Extract the [X, Y] coordinate from the center of the cell holding the provided text.  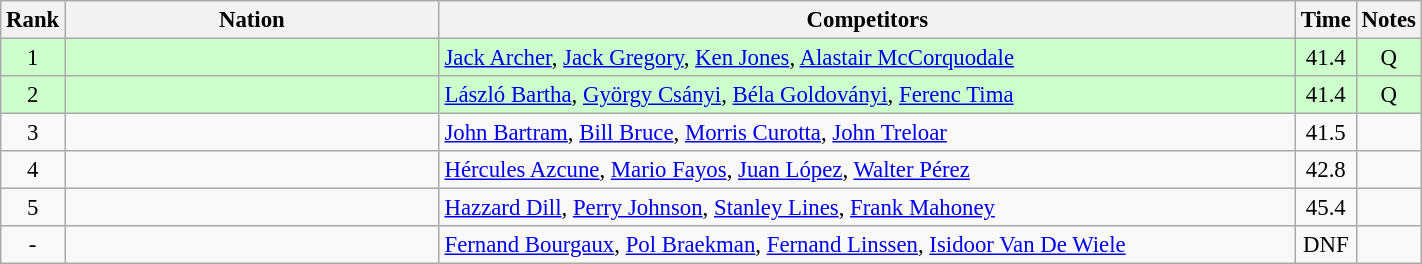
Hércules Azcune, Mario Fayos, Juan López, Walter Pérez [867, 170]
3 [33, 133]
DNF [1326, 245]
42.8 [1326, 170]
2 [33, 95]
Time [1326, 20]
5 [33, 208]
John Bartram, Bill Bruce, Morris Curotta, John Treloar [867, 133]
László Bartha, György Csányi, Béla Goldoványi, Ferenc Tima [867, 95]
Hazzard Dill, Perry Johnson, Stanley Lines, Frank Mahoney [867, 208]
Nation [252, 20]
45.4 [1326, 208]
- [33, 245]
4 [33, 170]
Fernand Bourgaux, Pol Braekman, Fernand Linssen, Isidoor Van De Wiele [867, 245]
Rank [33, 20]
Competitors [867, 20]
Notes [1388, 20]
41.5 [1326, 133]
1 [33, 58]
Jack Archer, Jack Gregory, Ken Jones, Alastair McCorquodale [867, 58]
